Return the (X, Y) coordinate for the center point of the cell that contains the specified text.  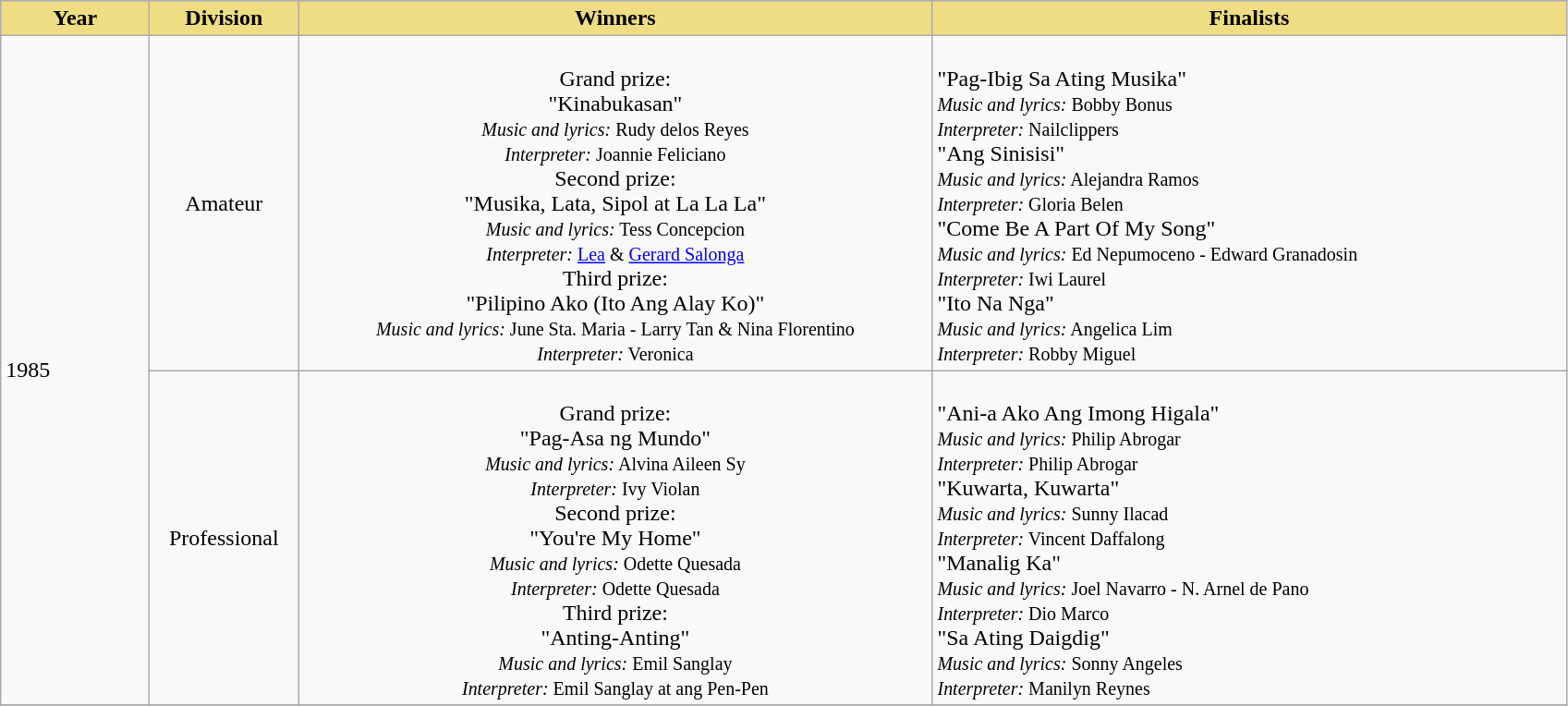
Finalists (1249, 18)
1985 (76, 371)
Winners (615, 18)
Year (76, 18)
Amateur (224, 203)
Division (224, 18)
Professional (224, 538)
